Locate the cell with the specified text and output its [x, y] center coordinate. 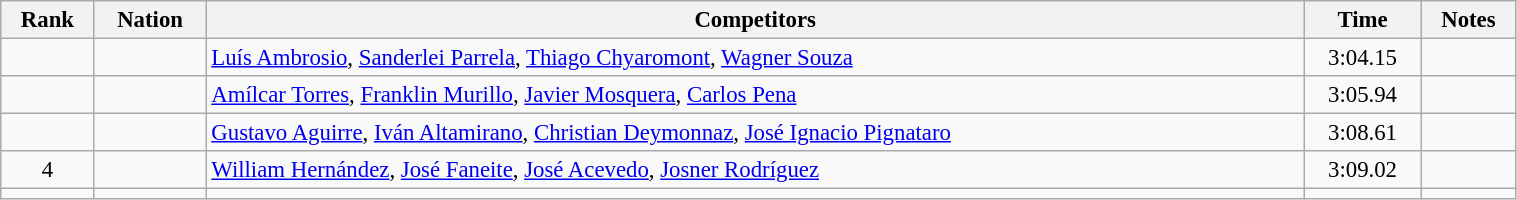
William Hernández, José Faneite, José Acevedo, Josner Rodríguez [755, 170]
3:05.94 [1362, 95]
Time [1362, 20]
Rank [48, 20]
Amílcar Torres, Franklin Murillo, Javier Mosquera, Carlos Pena [755, 95]
Luís Ambrosio, Sanderlei Parrela, Thiago Chyaromont, Wagner Souza [755, 58]
3:04.15 [1362, 58]
4 [48, 170]
Nation [150, 20]
3:09.02 [1362, 170]
Notes [1468, 20]
Gustavo Aguirre, Iván Altamirano, Christian Deymonnaz, José Ignacio Pignataro [755, 133]
Competitors [755, 20]
3:08.61 [1362, 133]
